Detect which cell encompasses the target text, then output its [X, Y] center coordinate. 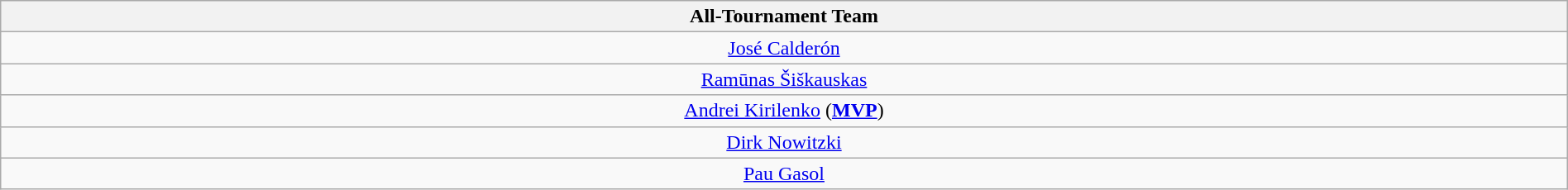
Andrei Kirilenko (MVP) [784, 111]
José Calderón [784, 48]
All-Tournament Team [784, 17]
Dirk Nowitzki [784, 142]
Ramūnas Šiškauskas [784, 79]
Pau Gasol [784, 173]
